Identify which cell holds the provided text, then report its (x, y) central coordinate. 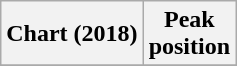
Chart (2018) (72, 34)
Peakposition (189, 34)
